Extract the [X, Y] coordinate from the center of the cell holding the provided text.  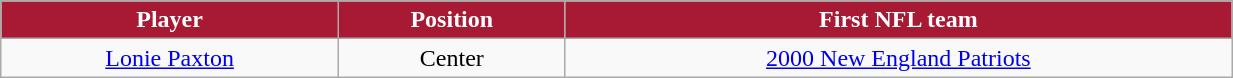
First NFL team [898, 20]
Position [452, 20]
Player [170, 20]
Center [452, 58]
2000 New England Patriots [898, 58]
Lonie Paxton [170, 58]
